Identify which cell holds the provided text, then report its (x, y) central coordinate. 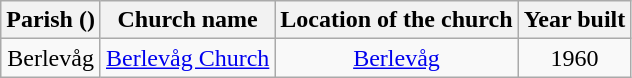
Church name (187, 20)
Location of the church (396, 20)
1960 (574, 58)
Berlevåg Church (187, 58)
Parish () (51, 20)
Year built (574, 20)
